Search for the cell housing the specified text and yield its [X, Y] center coordinate. 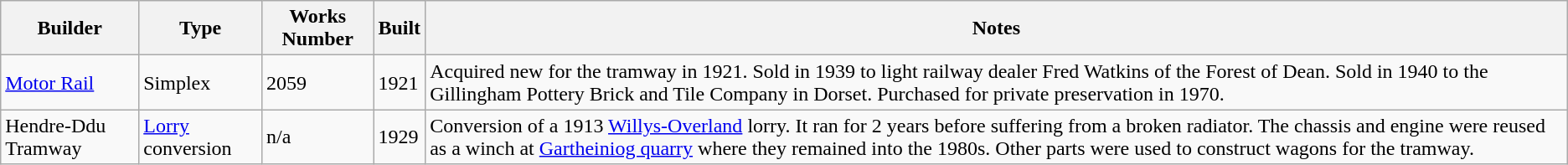
Simplex [201, 82]
n/a [317, 137]
1929 [400, 137]
Hendre-Ddu Tramway [70, 137]
Motor Rail [70, 82]
Builder [70, 28]
Works Number [317, 28]
Built [400, 28]
Notes [997, 28]
2059 [317, 82]
Type [201, 28]
1921 [400, 82]
Lorry conversion [201, 137]
